For the text-containing cell, return its midpoint in [x, y] coordinate format. 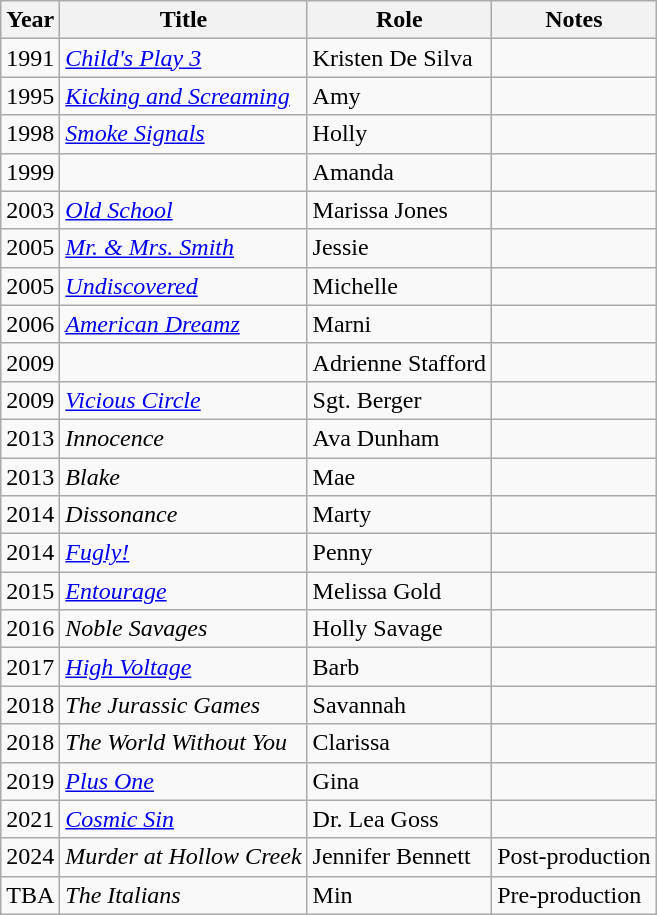
2015 [30, 591]
American Dreamz [184, 324]
1998 [30, 134]
High Voltage [184, 667]
Plus One [184, 781]
Mr. & Mrs. Smith [184, 248]
Penny [400, 553]
2021 [30, 819]
Amanda [400, 172]
Michelle [400, 286]
The World Without You [184, 743]
Holly Savage [400, 629]
1999 [30, 172]
Role [400, 20]
Gina [400, 781]
Murder at Hollow Creek [184, 857]
Marty [400, 515]
2016 [30, 629]
Marni [400, 324]
Adrienne Stafford [400, 362]
Pre-production [574, 895]
Kicking and Screaming [184, 96]
Undiscovered [184, 286]
Barb [400, 667]
TBA [30, 895]
2003 [30, 210]
The Italians [184, 895]
Dr. Lea Goss [400, 819]
Notes [574, 20]
Sgt. Berger [400, 400]
Ava Dunham [400, 438]
Amy [400, 96]
Year [30, 20]
Dissonance [184, 515]
Fugly! [184, 553]
2019 [30, 781]
Noble Savages [184, 629]
Mae [400, 477]
Melissa Gold [400, 591]
Old School [184, 210]
Jennifer Bennett [400, 857]
Entourage [184, 591]
1991 [30, 58]
Cosmic Sin [184, 819]
Clarissa [400, 743]
1995 [30, 96]
Vicious Circle [184, 400]
Post-production [574, 857]
Innocence [184, 438]
2006 [30, 324]
Blake [184, 477]
Holly [400, 134]
Jessie [400, 248]
2017 [30, 667]
Child's Play 3 [184, 58]
Title [184, 20]
2024 [30, 857]
Smoke Signals [184, 134]
Min [400, 895]
The Jurassic Games [184, 705]
Kristen De Silva [400, 58]
Marissa Jones [400, 210]
Savannah [400, 705]
